Locate the cell with the specified text and output its [x, y] center coordinate. 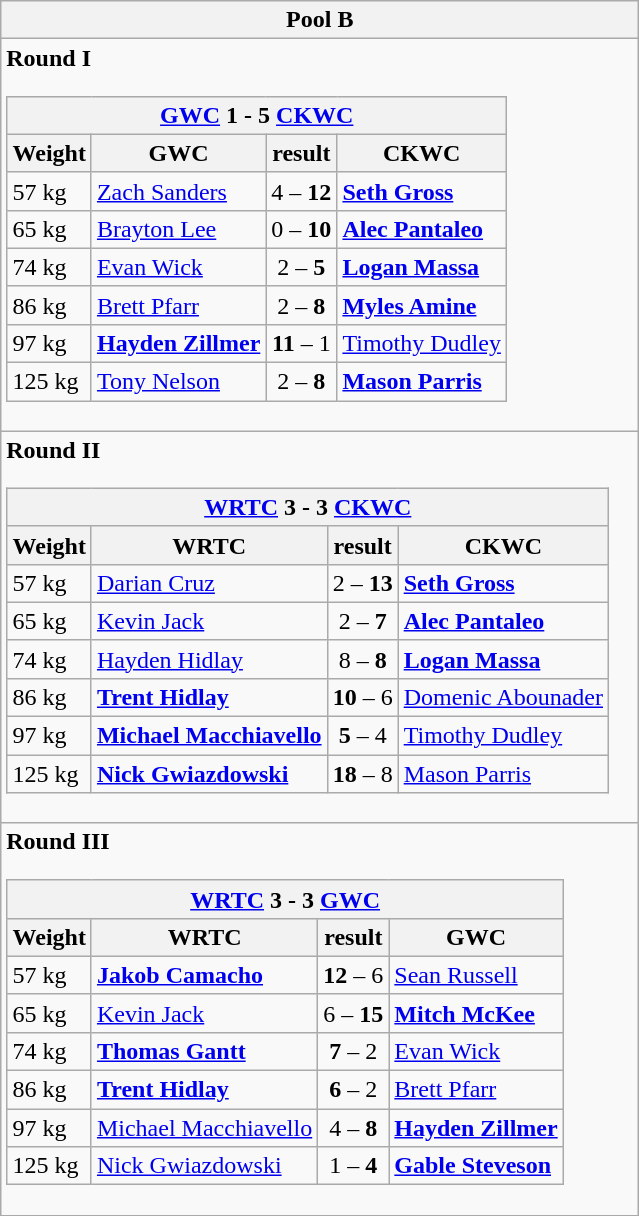
0 – 10 [302, 229]
Mitch McKee [476, 1013]
7 – 2 [354, 1051]
12 – 6 [354, 975]
Hayden Hidlay [209, 659]
2 – 13 [362, 583]
4 – 8 [354, 1128]
6 – 15 [354, 1013]
18 – 8 [362, 774]
Brayton Lee [178, 229]
4 – 12 [302, 191]
GWC 1 - 5 CKWC [256, 115]
WRTC 3 - 3 GWC [285, 899]
Pool B [320, 20]
2 – 7 [362, 621]
11 – 1 [302, 343]
Sean Russell [476, 975]
2 – 5 [302, 267]
10 – 6 [362, 697]
5 – 4 [362, 736]
Thomas Gantt [204, 1051]
6 – 2 [354, 1090]
Jakob Camacho [204, 975]
Zach Sanders [178, 191]
8 – 8 [362, 659]
Gable Steveson [476, 1166]
1 – 4 [354, 1166]
WRTC 3 - 3 CKWC [308, 507]
Myles Amine [422, 305]
Darian Cruz [209, 583]
Tony Nelson [178, 382]
Domenic Abounader [503, 697]
